Find where the given text appears and provide that cell's center as [x, y] coordinate. 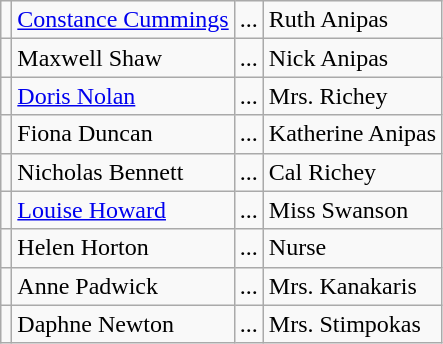
Nick Anipas [352, 58]
Nicholas Bennett [123, 172]
Daphne Newton [123, 324]
Anne Padwick [123, 286]
Maxwell Shaw [123, 58]
Fiona Duncan [123, 134]
Constance Cummings [123, 20]
Doris Nolan [123, 96]
Nurse [352, 248]
Helen Horton [123, 248]
Miss Swanson [352, 210]
Mrs. Kanakaris [352, 286]
Katherine Anipas [352, 134]
Mrs. Stimpokas [352, 324]
Ruth Anipas [352, 20]
Cal Richey [352, 172]
Louise Howard [123, 210]
Mrs. Richey [352, 96]
